Extract the (X, Y) coordinate from the center of the cell holding the provided text.  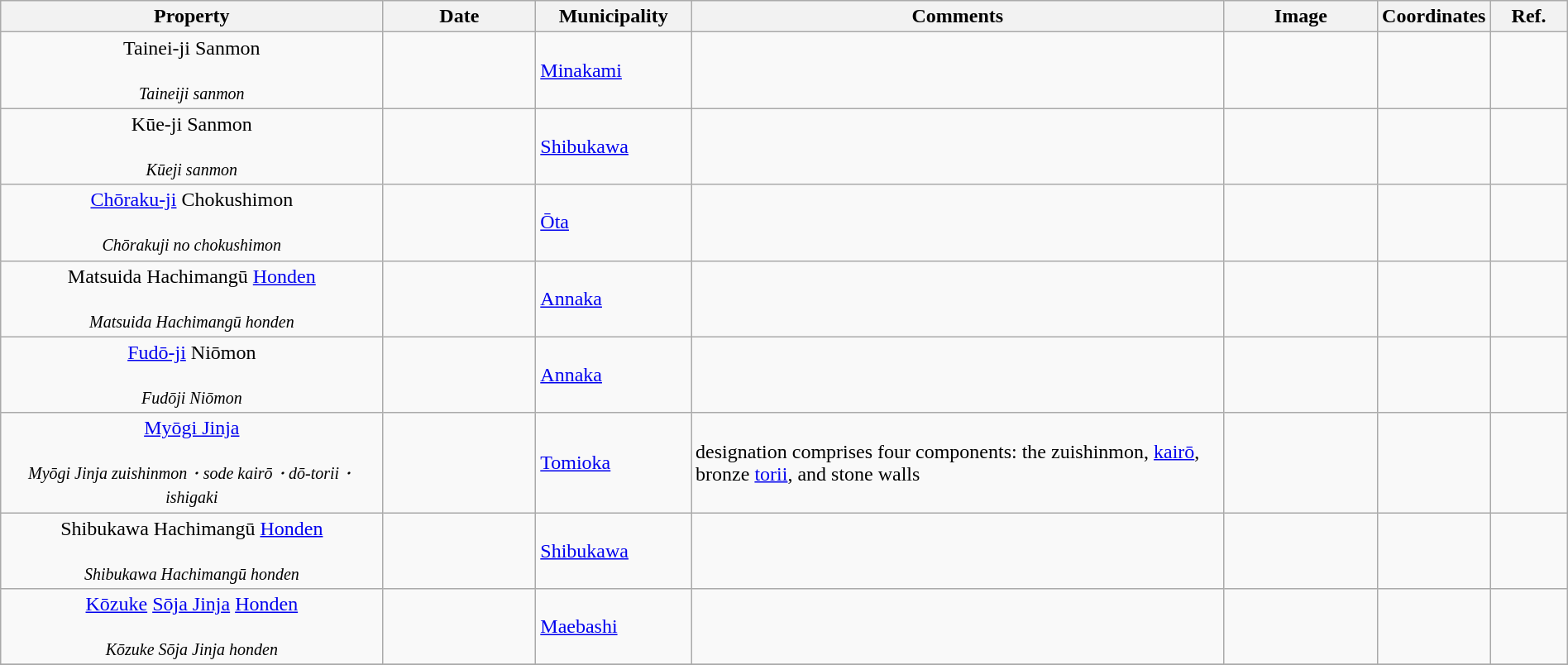
Coordinates (1434, 17)
designation comprises four components: the zuishinmon, kairō, bronze torii, and stone walls (958, 463)
Date (460, 17)
Kōzuke Sōja Jinja HondenKōzuke Sōja Jinja honden (192, 627)
Municipality (614, 17)
Property (192, 17)
Ref. (1528, 17)
Kūe-ji SanmonKūeji sanmon (192, 146)
Myōgi JinjaMyōgi Jinja zuishinmon・sode kairō・dō-torii・ishigaki (192, 463)
Image (1300, 17)
Maebashi (614, 627)
Ōta (614, 222)
Matsuida Hachimangū HondenMatsuida Hachimangū honden (192, 299)
Tainei-ji SanmonTaineiji sanmon (192, 70)
Chōraku-ji ChokushimonChōrakuji no chokushimon (192, 222)
Comments (958, 17)
Minakami (614, 70)
Shibukawa Hachimangū HondenShibukawa Hachimangū honden (192, 551)
Tomioka (614, 463)
Fudō-ji NiōmonFudōji Niōmon (192, 375)
